Pinpoint the cell where the given text exists, returning its [X, Y] midpoint coordinate. 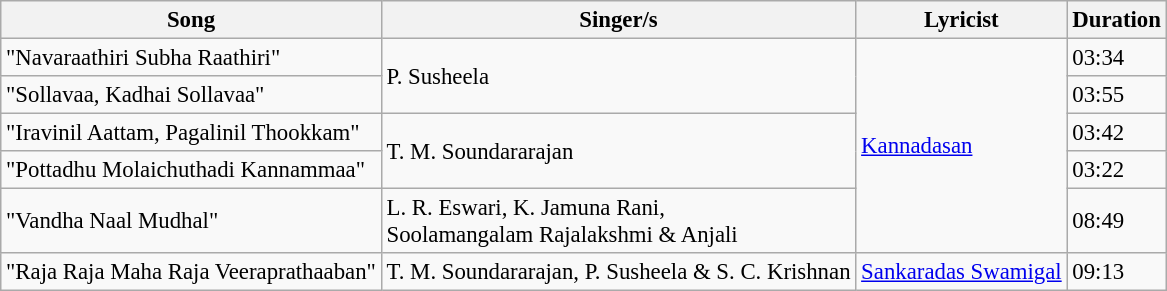
Duration [1116, 20]
T. M. Soundararajan [618, 152]
"Vandha Naal Mudhal" [191, 222]
Kannadasan [962, 146]
Song [191, 20]
03:55 [1116, 95]
L. R. Eswari, K. Jamuna Rani,Soolamangalam Rajalakshmi & Anjali [618, 222]
03:42 [1116, 133]
Lyricist [962, 20]
"Iravinil Aattam, Pagalinil Thookkam" [191, 133]
Singer/s [618, 20]
03:22 [1116, 170]
03:34 [1116, 58]
P. Susheela [618, 76]
"Pottadhu Molaichuthadi Kannammaa" [191, 170]
"Sollavaa, Kadhai Sollavaa" [191, 95]
08:49 [1116, 222]
"Navaraathiri Subha Raathiri" [191, 58]
